From the cell containing the given text, extract its center point as (X, Y) coordinate. 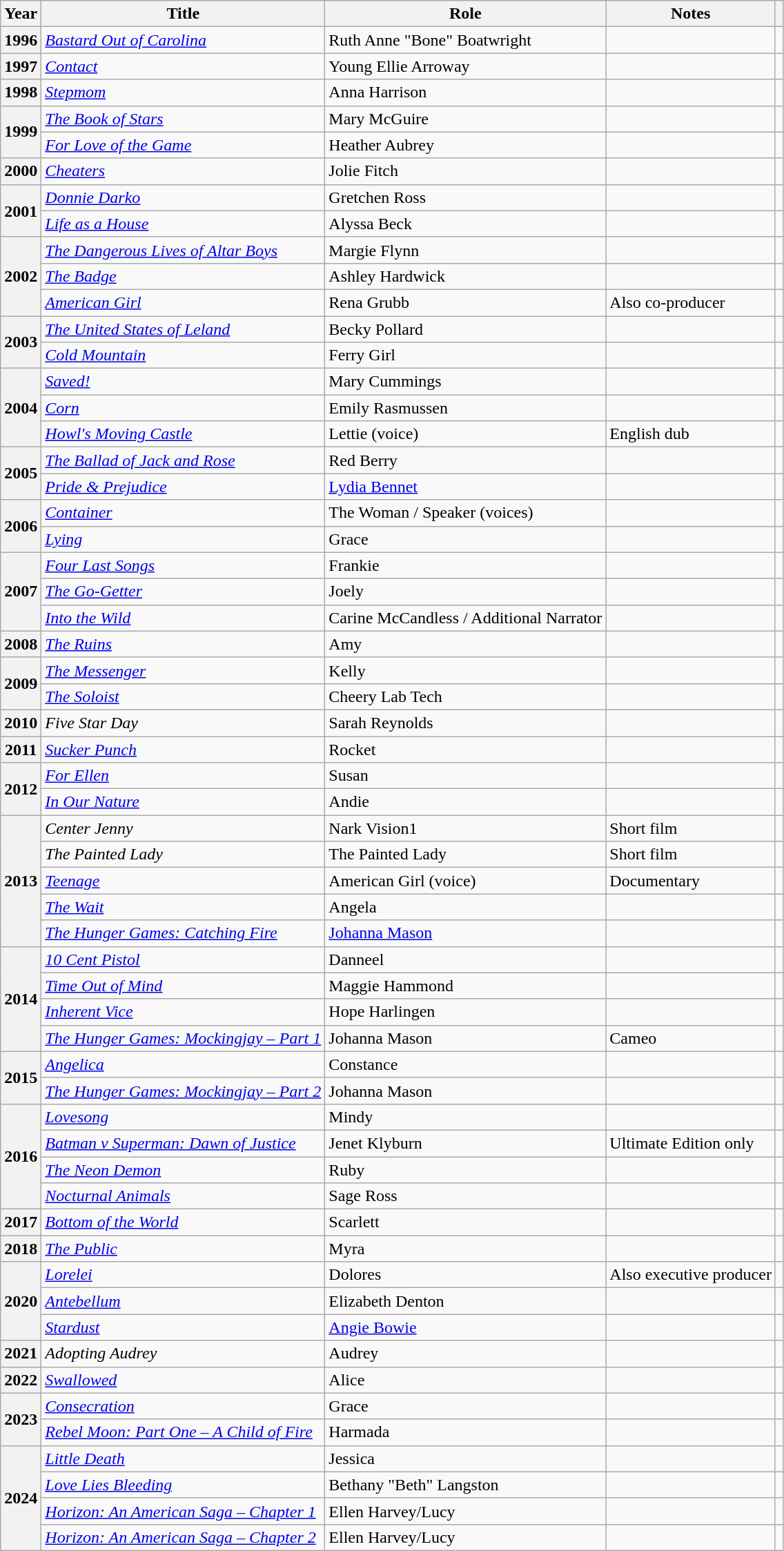
1997 (21, 66)
Alyssa Beck (465, 224)
Nark Vision1 (465, 828)
2022 (21, 1380)
The Public (184, 1249)
Bottom of the World (184, 1222)
2002 (21, 276)
Cheaters (184, 171)
10 Cent Pistol (184, 959)
Jessica (465, 1459)
Margie Flynn (465, 250)
Pride & Prejudice (184, 487)
Year (21, 14)
2007 (21, 592)
Lydia Bennet (465, 487)
Mindy (465, 1117)
Harmada (465, 1432)
Howl's Moving Castle (184, 434)
Horizon: An American Saga – Chapter 1 (184, 1511)
Four Last Songs (184, 565)
Cold Mountain (184, 355)
English dub (691, 434)
Hope Harlingen (465, 1012)
2014 (21, 999)
Frankie (465, 565)
In Our Nature (184, 802)
Saved! (184, 382)
Myra (465, 1249)
2005 (21, 474)
2004 (21, 408)
2000 (21, 171)
Lorelei (184, 1275)
The Hunger Games: Mockingjay – Part 1 (184, 1038)
Center Jenny (184, 828)
Five Star Day (184, 723)
Bastard Out of Carolina (184, 40)
Carine McCandless / Additional Narrator (465, 618)
The Messenger (184, 670)
The Ruins (184, 644)
Rocket (465, 749)
Sarah Reynolds (465, 723)
Ruth Anne "Bone" Boatwright (465, 40)
Swallowed (184, 1380)
Lying (184, 539)
Kelly (465, 670)
Antebellum (184, 1301)
Batman v Superman: Dawn of Justice (184, 1143)
The Ballad of Jack and Rose (184, 460)
Adopting Audrey (184, 1354)
Dolores (465, 1275)
Mary McGuire (465, 119)
Love Lies Bleeding (184, 1485)
Jolie Fitch (465, 171)
Elizabeth Denton (465, 1301)
Maggie Hammond (465, 986)
The Dangerous Lives of Altar Boys (184, 250)
Lovesong (184, 1117)
2024 (21, 1498)
Ashley Hardwick (465, 276)
2012 (21, 789)
Also executive producer (691, 1275)
2018 (21, 1249)
2013 (21, 881)
For Ellen (184, 776)
1999 (21, 132)
2023 (21, 1419)
Red Berry (465, 460)
Corn (184, 408)
Donnie Darko (184, 197)
Angie Bowie (465, 1327)
Lettie (voice) (465, 434)
Teenage (184, 881)
Sage Ross (465, 1196)
2011 (21, 749)
2017 (21, 1222)
Consecration (184, 1406)
Ferry Girl (465, 355)
Time Out of Mind (184, 986)
For Love of the Game (184, 145)
Andie (465, 802)
Stardust (184, 1327)
Constance (465, 1064)
2016 (21, 1156)
The Hunger Games: Catching Fire (184, 933)
Life as a House (184, 224)
Alice (465, 1380)
American Girl (184, 302)
Amy (465, 644)
Cheery Lab Tech (465, 696)
Audrey (465, 1354)
Sucker Punch (184, 749)
The Book of Stars (184, 119)
Also co-producer (691, 302)
Container (184, 513)
Nocturnal Animals (184, 1196)
Emily Rasmussen (465, 408)
2010 (21, 723)
Rena Grubb (465, 302)
Rebel Moon: Part One – A Child of Fire (184, 1432)
Danneel (465, 959)
Inherent Vice (184, 1012)
Anna Harrison (465, 92)
The Neon Demon (184, 1170)
American Girl (voice) (465, 881)
The Badge (184, 276)
2009 (21, 683)
2020 (21, 1301)
Horizon: An American Saga – Chapter 2 (184, 1537)
2003 (21, 342)
Joely (465, 592)
Cameo (691, 1038)
Ruby (465, 1170)
Heather Aubrey (465, 145)
The Soloist (184, 696)
Young Ellie Arroway (465, 66)
Gretchen Ross (465, 197)
Scarlett (465, 1222)
Title (184, 14)
Bethany "Beth" Langston (465, 1485)
2001 (21, 211)
Into the Wild (184, 618)
2021 (21, 1354)
Notes (691, 14)
Documentary (691, 881)
Ultimate Edition only (691, 1143)
Susan (465, 776)
2015 (21, 1077)
1996 (21, 40)
Jenet Klyburn (465, 1143)
Little Death (184, 1459)
Contact (184, 66)
Angela (465, 907)
1998 (21, 92)
The Hunger Games: Mockingjay – Part 2 (184, 1091)
Mary Cummings (465, 382)
Angelica (184, 1064)
2008 (21, 644)
Stepmom (184, 92)
The Woman / Speaker (voices) (465, 513)
The Wait (184, 907)
The United States of Leland (184, 329)
Role (465, 14)
The Go-Getter (184, 592)
Becky Pollard (465, 329)
2006 (21, 526)
